Determine the [X, Y] coordinate at the center of the cell enclosing the given text.  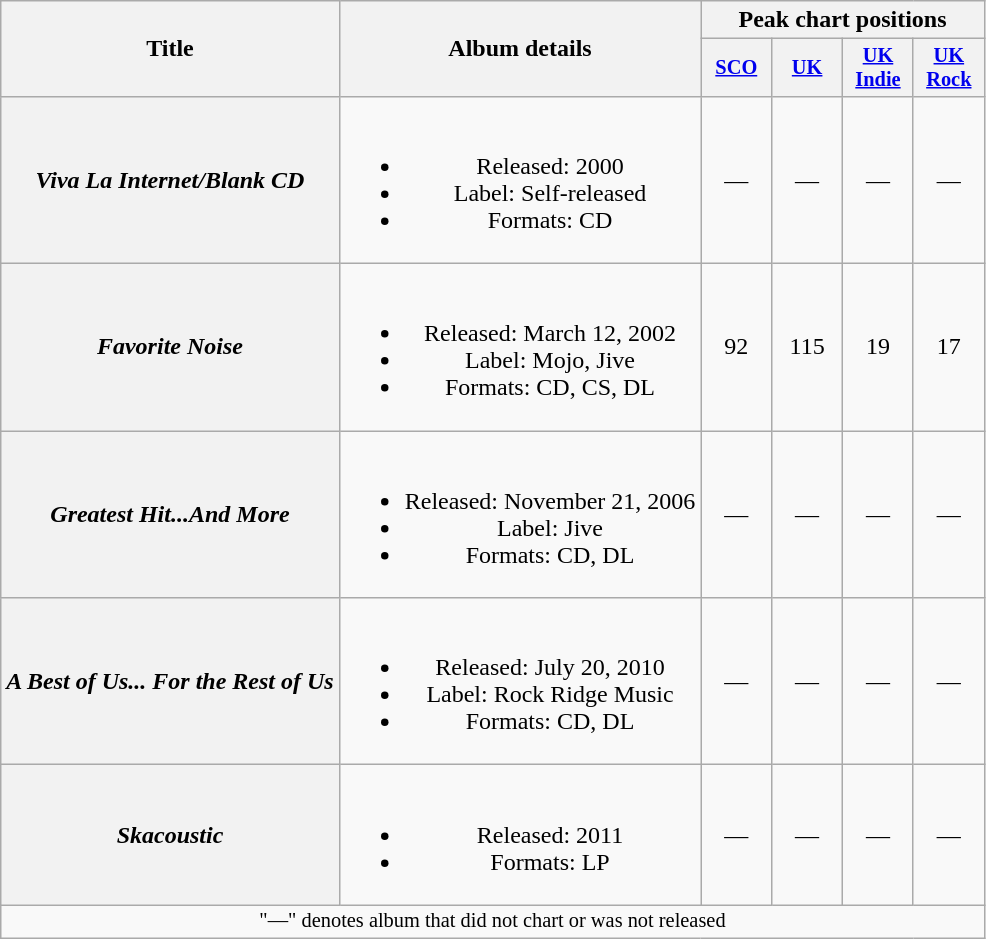
92 [736, 348]
Viva La Internet/Blank CD [170, 180]
Greatest Hit...And More [170, 514]
Favorite Noise [170, 348]
Peak chart positions [842, 20]
"—" denotes album that did not chart or was not released [493, 922]
Album details [520, 49]
Released: March 12, 2002Label: Mojo, JiveFormats: CD, CS, DL [520, 348]
19 [878, 348]
17 [948, 348]
Skacoustic [170, 835]
Title [170, 49]
SCO [736, 68]
UKRock [948, 68]
Released: 2011Formats: LP [520, 835]
A Best of Us... For the Rest of Us [170, 682]
Released: 2000Label: Self-releasedFormats: CD [520, 180]
Released: November 21, 2006Label: JiveFormats: CD, DL [520, 514]
UKIndie [878, 68]
115 [808, 348]
UK [808, 68]
Released: July 20, 2010Label: Rock Ridge MusicFormats: CD, DL [520, 682]
